Find where the given text appears and provide that cell's center as (X, Y) coordinate. 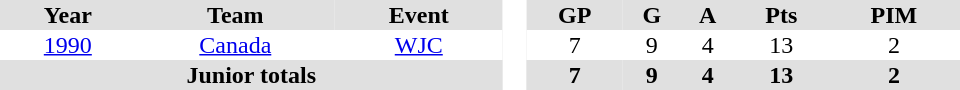
G (652, 15)
PIM (894, 15)
WJC (419, 45)
Year (68, 15)
1990 (68, 45)
Junior totals (252, 75)
Canada (236, 45)
Team (236, 15)
Pts (782, 15)
A (708, 15)
GP (574, 15)
Event (419, 15)
